Return (X, Y) of the center of cell containing provided text 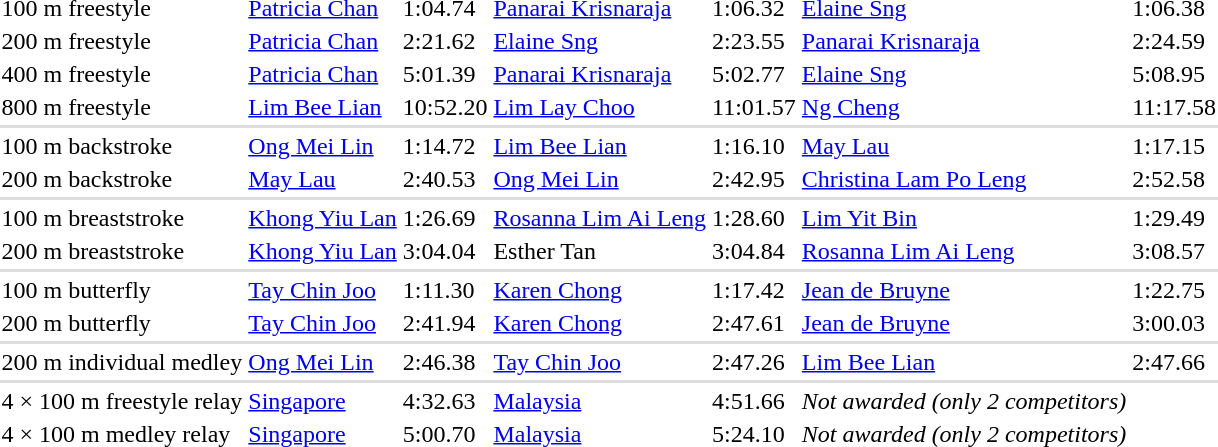
Lim Yit Bin (964, 218)
2:41.94 (445, 323)
2:23.55 (754, 41)
3:00.03 (1174, 323)
Malaysia (600, 401)
4 × 100 m freestyle relay (122, 401)
3:04.84 (754, 251)
2:47.66 (1174, 362)
100 m backstroke (122, 146)
5:01.39 (445, 74)
200 m backstroke (122, 179)
200 m breaststroke (122, 251)
1:14.72 (445, 146)
2:47.61 (754, 323)
4:32.63 (445, 401)
10:52.20 (445, 107)
Lim Lay Choo (600, 107)
200 m freestyle (122, 41)
1:22.75 (1174, 290)
1:26.69 (445, 218)
1:11.30 (445, 290)
3:04.04 (445, 251)
400 m freestyle (122, 74)
200 m individual medley (122, 362)
1:29.49 (1174, 218)
5:08.95 (1174, 74)
2:24.59 (1174, 41)
2:42.95 (754, 179)
Not awarded (only 2 competitors) (964, 401)
5:02.77 (754, 74)
Ng Cheng (964, 107)
2:40.53 (445, 179)
1:28.60 (754, 218)
2:52.58 (1174, 179)
800 m freestyle (122, 107)
200 m butterfly (122, 323)
1:16.10 (754, 146)
11:01.57 (754, 107)
1:17.42 (754, 290)
3:08.57 (1174, 251)
2:47.26 (754, 362)
Esther Tan (600, 251)
2:46.38 (445, 362)
100 m butterfly (122, 290)
1:17.15 (1174, 146)
2:21.62 (445, 41)
100 m breaststroke (122, 218)
11:17.58 (1174, 107)
Christina Lam Po Leng (964, 179)
4:51.66 (754, 401)
Singapore (322, 401)
